Output the [x, y] coordinate of the center of the cell containing the given text.  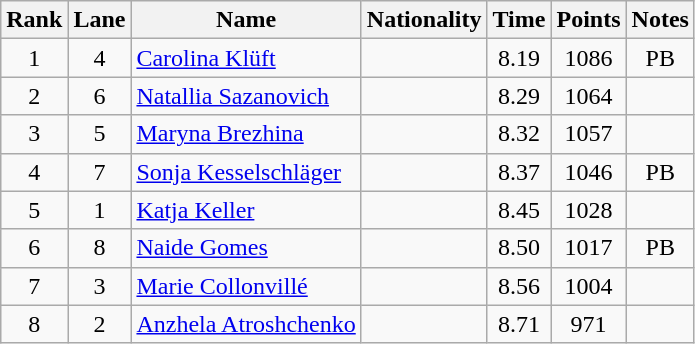
Nationality [424, 20]
1057 [588, 134]
Anzhela Atroshchenko [246, 324]
Katja Keller [246, 210]
8.29 [519, 96]
1017 [588, 248]
Maryna Brezhina [246, 134]
Time [519, 20]
1086 [588, 58]
971 [588, 324]
Name [246, 20]
Rank [34, 20]
8.32 [519, 134]
8.50 [519, 248]
Lane [100, 20]
Natallia Sazanovich [246, 96]
Notes [660, 20]
1064 [588, 96]
Marie Collonvillé [246, 286]
1046 [588, 172]
1004 [588, 286]
Carolina Klüft [246, 58]
8.45 [519, 210]
8.37 [519, 172]
8.56 [519, 286]
Naide Gomes [246, 248]
8.19 [519, 58]
Points [588, 20]
Sonja Kesselschläger [246, 172]
1028 [588, 210]
8.71 [519, 324]
